Scan for the cell matching the given text and deliver its (x, y) coordinate at center. 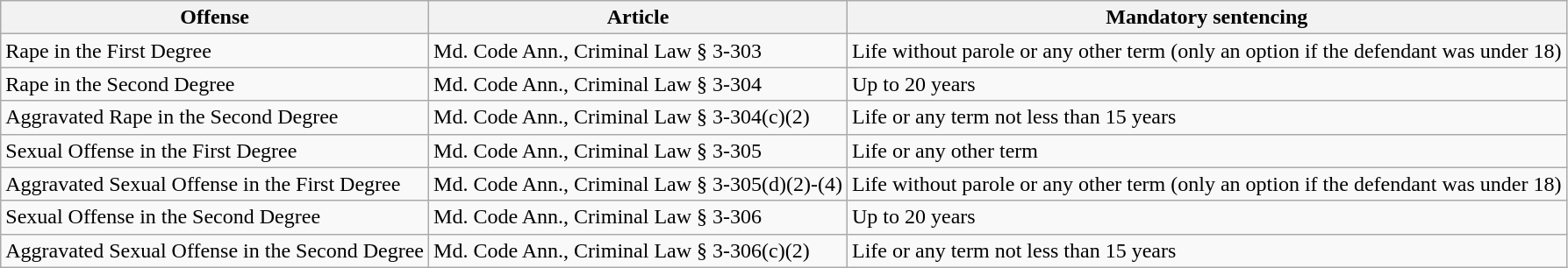
Md. Code Ann., Criminal Law § 3-303 (639, 51)
Md. Code Ann., Criminal Law § 3-305(d)(2)-(4) (639, 184)
Rape in the First Degree (215, 51)
Md. Code Ann., Criminal Law § 3-305 (639, 151)
Md. Code Ann., Criminal Law § 3-304 (639, 84)
Md. Code Ann., Criminal Law § 3-306(c)(2) (639, 250)
Sexual Offense in the Second Degree (215, 217)
Aggravated Sexual Offense in the Second Degree (215, 250)
Md. Code Ann., Criminal Law § 3-304(c)(2) (639, 117)
Aggravated Sexual Offense in the First Degree (215, 184)
Aggravated Rape in the Second Degree (215, 117)
Offense (215, 18)
Rape in the Second Degree (215, 84)
Md. Code Ann., Criminal Law § 3-306 (639, 217)
Sexual Offense in the First Degree (215, 151)
Mandatory sentencing (1207, 18)
Life or any other term (1207, 151)
Article (639, 18)
